Extract the [x, y] coordinate from the center of the cell holding the provided text.  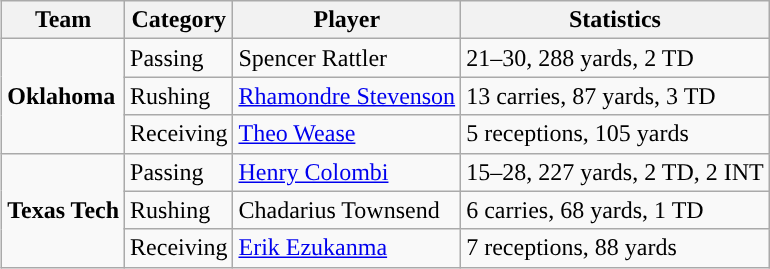
7 receptions, 88 yards [616, 248]
6 carries, 68 yards, 1 TD [616, 210]
15–28, 227 yards, 2 TD, 2 INT [616, 172]
Texas Tech [64, 210]
Team [64, 20]
Erik Ezukanma [347, 248]
Category [179, 20]
Spencer Rattler [347, 58]
Player [347, 20]
Oklahoma [64, 96]
Theo Wease [347, 134]
5 receptions, 105 yards [616, 134]
Henry Colombi [347, 172]
Statistics [616, 20]
21–30, 288 yards, 2 TD [616, 58]
Rhamondre Stevenson [347, 96]
Chadarius Townsend [347, 210]
13 carries, 87 yards, 3 TD [616, 96]
